Determine the (X, Y) coordinate at the center of the cell enclosing the given text.  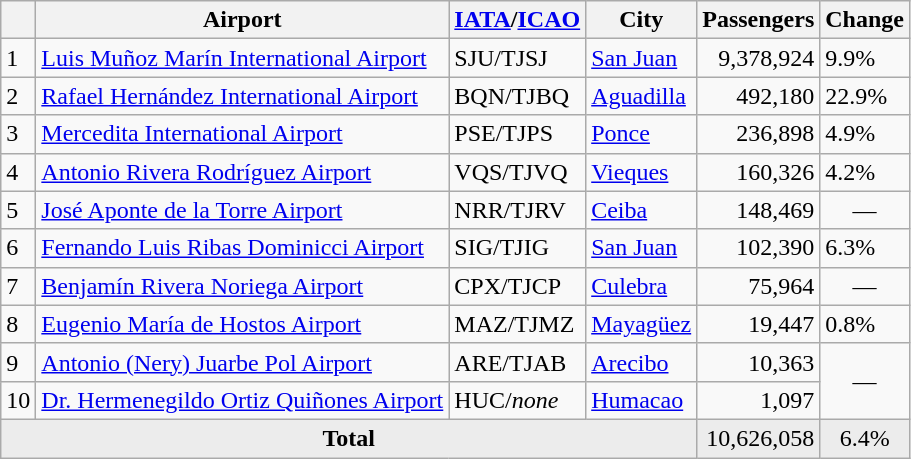
19,447 (758, 324)
102,390 (758, 248)
Mercedita International Airport (242, 134)
Fernando Luis Ribas Dominicci Airport (242, 248)
10,626,058 (758, 438)
160,326 (758, 172)
José Aponte de la Torre Airport (242, 210)
City (642, 20)
NRR/TJRV (518, 210)
Dr. Hermenegildo Ortiz Quiñones Airport (242, 400)
1,097 (758, 400)
6.3% (865, 248)
Ceiba (642, 210)
3 (18, 134)
9,378,924 (758, 58)
Total (349, 438)
BQN/TJBQ (518, 96)
4.9% (865, 134)
10,363 (758, 362)
10 (18, 400)
Passengers (758, 20)
SIG/TJIG (518, 248)
6.4% (865, 438)
9 (18, 362)
Luis Muñoz Marín International Airport (242, 58)
Humacao (642, 400)
Change (865, 20)
Arecibo (642, 362)
Culebra (642, 286)
6 (18, 248)
4.2% (865, 172)
1 (18, 58)
Aguadilla (642, 96)
9.9% (865, 58)
22.9% (865, 96)
Rafael Hernández International Airport (242, 96)
0.8% (865, 324)
4 (18, 172)
Ponce (642, 134)
492,180 (758, 96)
Eugenio María de Hostos Airport (242, 324)
2 (18, 96)
MAZ/TJMZ (518, 324)
Antonio (Nery) Juarbe Pol Airport (242, 362)
Airport (242, 20)
236,898 (758, 134)
Antonio Rivera Rodríguez Airport (242, 172)
148,469 (758, 210)
HUC/none (518, 400)
Mayagüez (642, 324)
IATA/ICAO (518, 20)
VQS/TJVQ (518, 172)
7 (18, 286)
PSE/TJPS (518, 134)
Benjamín Rivera Noriega Airport (242, 286)
5 (18, 210)
8 (18, 324)
CPX/TJCP (518, 286)
Vieques (642, 172)
SJU/TJSJ (518, 58)
75,964 (758, 286)
ARE/TJAB (518, 362)
